For the text-containing cell, return its midpoint in [X, Y] coordinate format. 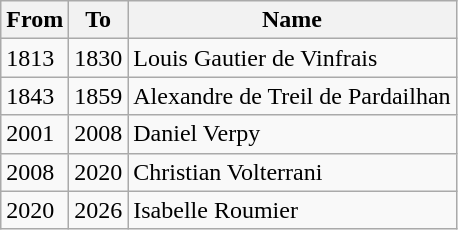
2026 [98, 210]
To [98, 20]
1830 [98, 58]
Christian Volterrani [292, 172]
2001 [35, 134]
Isabelle Roumier [292, 210]
Louis Gautier de Vinfrais [292, 58]
From [35, 20]
Name [292, 20]
1843 [35, 96]
Daniel Verpy [292, 134]
1813 [35, 58]
1859 [98, 96]
Alexandre de Treil de Pardailhan [292, 96]
